Detect which cell encompasses the target text, then output its [x, y] center coordinate. 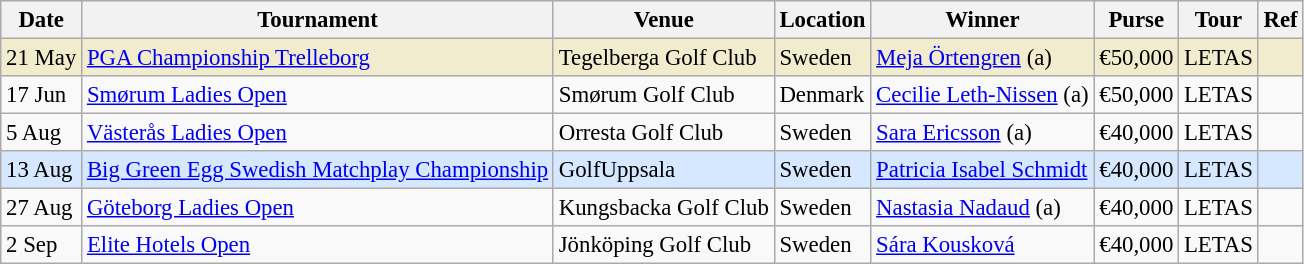
17 Jun [42, 95]
Kungsbacka Golf Club [664, 208]
Date [42, 20]
Tegelberga Golf Club [664, 58]
Göteborg Ladies Open [318, 208]
Winner [982, 20]
Västerås Ladies Open [318, 133]
Smørum Ladies Open [318, 95]
Patricia Isabel Schmidt [982, 170]
GolfUppsala [664, 170]
Tournament [318, 20]
Ref [1280, 20]
Sára Kousková [982, 245]
Jönköping Golf Club [664, 245]
Nastasia Nadaud (a) [982, 208]
Cecilie Leth-Nissen (a) [982, 95]
Tour [1219, 20]
2 Sep [42, 245]
Venue [664, 20]
5 Aug [42, 133]
27 Aug [42, 208]
Orresta Golf Club [664, 133]
Purse [1136, 20]
Meja Örtengren (a) [982, 58]
Elite Hotels Open [318, 245]
13 Aug [42, 170]
Big Green Egg Swedish Matchplay Championship [318, 170]
Sara Ericsson (a) [982, 133]
Location [822, 20]
PGA Championship Trelleborg [318, 58]
21 May [42, 58]
Smørum Golf Club [664, 95]
Denmark [822, 95]
